For the text-containing cell, return its midpoint in [X, Y] coordinate format. 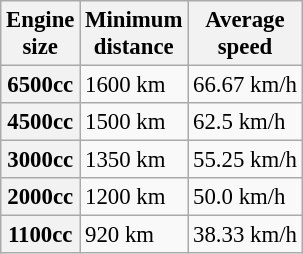
1100cc [40, 235]
38.33 km/h [245, 235]
1500 km [134, 122]
2000cc [40, 197]
6500cc [40, 85]
1600 km [134, 85]
66.67 km/h [245, 85]
55.25 km/h [245, 160]
1200 km [134, 197]
62.5 km/h [245, 122]
Engine size [40, 34]
920 km [134, 235]
Average speed [245, 34]
50.0 km/h [245, 197]
1350 km [134, 160]
3000cc [40, 160]
4500cc [40, 122]
Minimum distance [134, 34]
